Capture the cell that displays the provided text and extract its (x, y) central coordinate. 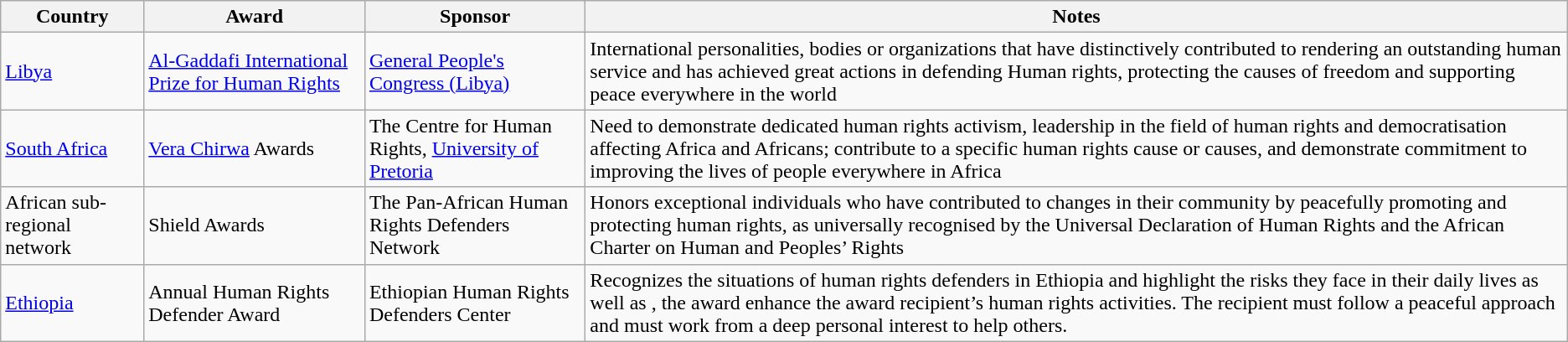
Award (255, 17)
Libya (72, 71)
General People's Congress (Libya) (474, 71)
Ethiopian Human Rights Defenders Center (474, 303)
The Pan-African Human Rights Defenders Network (474, 225)
Al-Gaddafi International Prize for Human Rights (255, 71)
African sub-regional network (72, 225)
Sponsor (474, 17)
Ethiopia (72, 303)
Vera Chirwa Awards (255, 148)
Notes (1076, 17)
Annual Human Rights Defender Award (255, 303)
Shield Awards (255, 225)
South Africa (72, 148)
Country (72, 17)
The Centre for Human Rights, University of Pretoria (474, 148)
